Return [X, Y] of the center of cell containing provided text 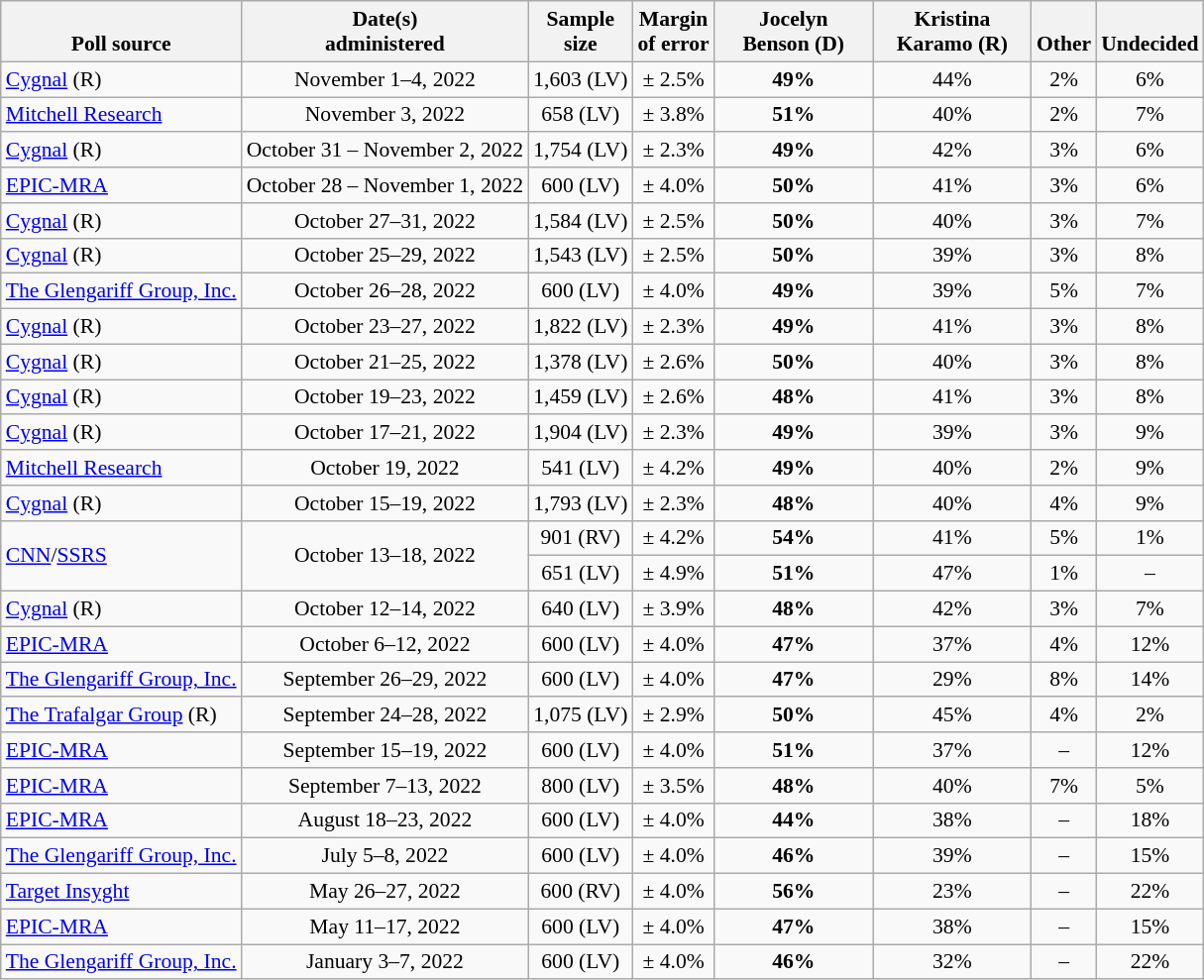
1,459 (LV) [581, 397]
August 18–23, 2022 [385, 820]
JocelynBenson (D) [794, 32]
32% [952, 962]
1,584 (LV) [581, 221]
October 12–14, 2022 [385, 609]
Date(s)administered [385, 32]
November 1–4, 2022 [385, 79]
October 28 – November 1, 2022 [385, 185]
Poll source [121, 32]
October 13–18, 2022 [385, 555]
901 (RV) [581, 538]
23% [952, 892]
The Trafalgar Group (R) [121, 715]
KristinaKaramo (R) [952, 32]
October 15–19, 2022 [385, 503]
± 4.9% [673, 574]
651 (LV) [581, 574]
1,603 (LV) [581, 79]
1,904 (LV) [581, 433]
54% [794, 538]
1,754 (LV) [581, 151]
September 24–28, 2022 [385, 715]
56% [794, 892]
October 19–23, 2022 [385, 397]
600 (RV) [581, 892]
Target Insyght [121, 892]
September 7–13, 2022 [385, 786]
October 17–21, 2022 [385, 433]
± 3.5% [673, 786]
800 (LV) [581, 786]
1,075 (LV) [581, 715]
September 15–19, 2022 [385, 750]
1,378 (LV) [581, 362]
CNN/SSRS [121, 555]
1,543 (LV) [581, 256]
± 3.9% [673, 609]
October 21–25, 2022 [385, 362]
October 31 – November 2, 2022 [385, 151]
July 5–8, 2022 [385, 856]
May 11–17, 2022 [385, 926]
Other [1064, 32]
± 3.8% [673, 115]
Undecided [1149, 32]
October 19, 2022 [385, 468]
29% [952, 680]
September 26–29, 2022 [385, 680]
45% [952, 715]
October 6–12, 2022 [385, 644]
Marginof error [673, 32]
October 25–29, 2022 [385, 256]
541 (LV) [581, 468]
November 3, 2022 [385, 115]
October 26–28, 2022 [385, 291]
14% [1149, 680]
1,793 (LV) [581, 503]
January 3–7, 2022 [385, 962]
October 23–27, 2022 [385, 327]
18% [1149, 820]
May 26–27, 2022 [385, 892]
640 (LV) [581, 609]
Samplesize [581, 32]
658 (LV) [581, 115]
October 27–31, 2022 [385, 221]
1,822 (LV) [581, 327]
± 2.9% [673, 715]
